From the cell containing the given text, extract its center point as [X, Y] coordinate. 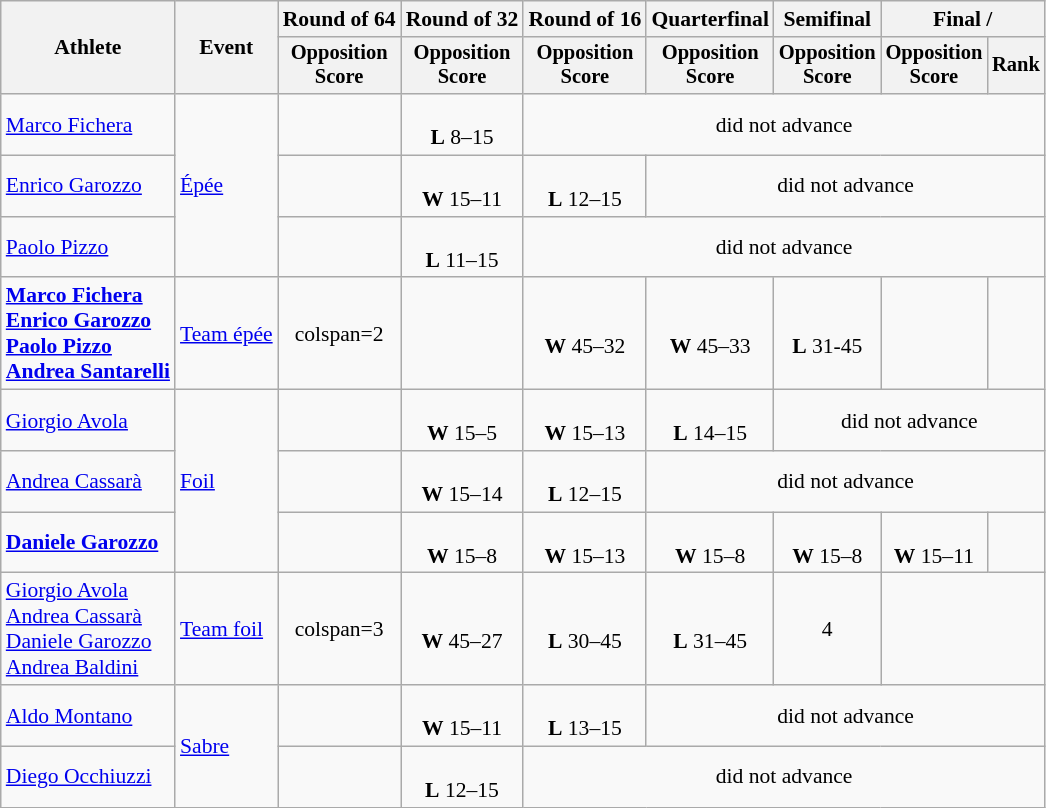
colspan=2 [340, 334]
W 15–14 [462, 482]
L 31-45 [828, 334]
Aldo Montano [88, 716]
Athlete [88, 48]
Quarterfinal [710, 19]
Event [226, 48]
Giorgio AvolaAndrea CassaràDaniele GarozzoAndrea Baldini [88, 629]
Paolo Pizzo [88, 248]
Foil [226, 482]
W 15–5 [462, 420]
Épée [226, 186]
L 11–15 [462, 248]
L 31–45 [710, 629]
W 45–33 [710, 334]
W 45–32 [584, 334]
Team épée [226, 334]
Round of 64 [340, 19]
4 [828, 629]
colspan=3 [340, 629]
Rank [1016, 66]
Marco Fichera [88, 124]
Team foil [226, 629]
Sabre [226, 746]
L 13–15 [584, 716]
Round of 32 [462, 19]
W 45–27 [462, 629]
Semifinal [828, 19]
L 8–15 [462, 124]
L 30–45 [584, 629]
L 14–15 [710, 420]
Andrea Cassarà [88, 482]
Enrico Garozzo [88, 186]
Giorgio Avola [88, 420]
Round of 16 [584, 19]
Diego Occhiuzzi [88, 778]
Final / [963, 19]
Daniele Garozzo [88, 542]
Marco FicheraEnrico GarozzoPaolo PizzoAndrea Santarelli [88, 334]
